Determine the [x, y] coordinate at the center of the cell enclosing the given text.  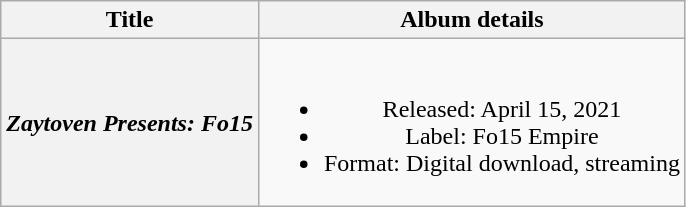
Released: April 15, 2021Label: Fo15 EmpireFormat: Digital download, streaming [472, 122]
Album details [472, 20]
Zaytoven Presents: Fo15 [130, 122]
Title [130, 20]
